Extract the (X, Y) coordinate from the center of the cell holding the provided text.  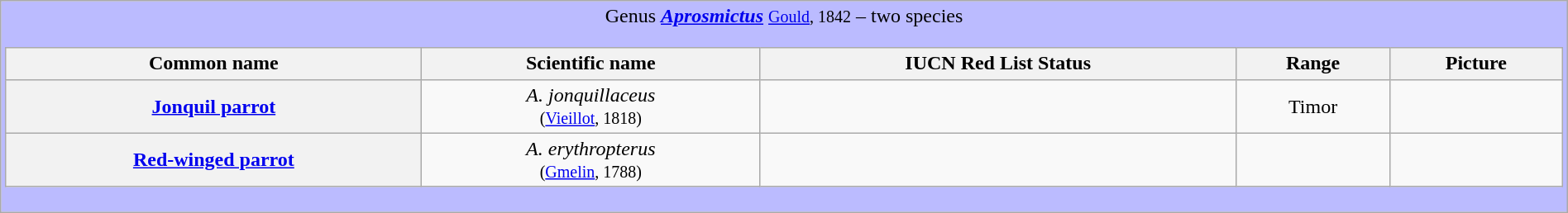
A. erythropterus (Gmelin, 1788) (590, 160)
Red-winged parrot (213, 160)
Timor (1312, 106)
Common name (213, 64)
Scientific name (590, 64)
IUCN Red List Status (997, 64)
A. jonquillaceus (Vieillot, 1818) (590, 106)
Jonquil parrot (213, 106)
Picture (1476, 64)
Range (1312, 64)
